Return the (X, Y) coordinate for the center point of the cell that contains the specified text.  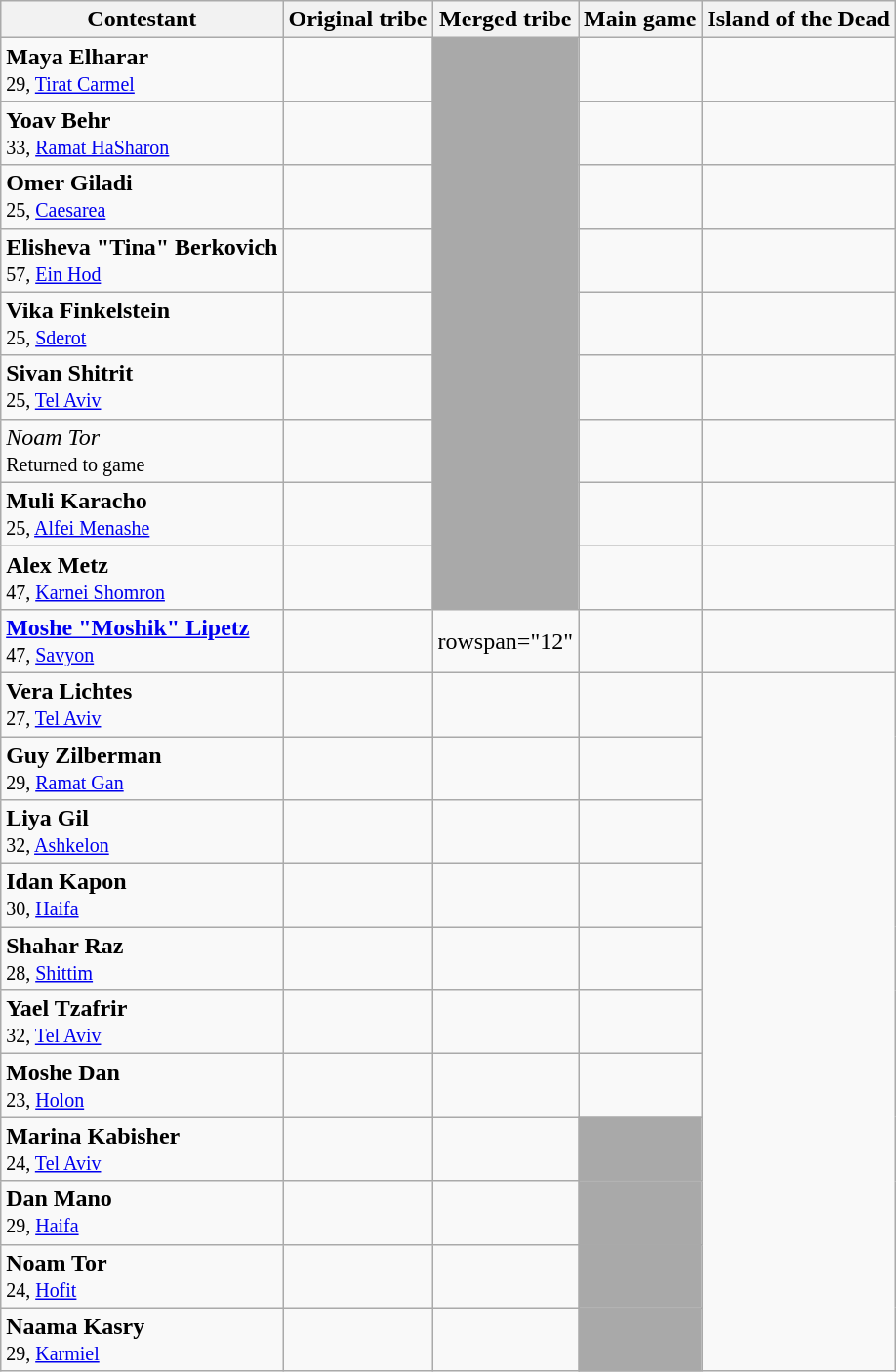
Sivan Shitrit25, Tel Aviv (143, 386)
Naama Kasry29, Karmiel (143, 1339)
Noam TorReturned to game (143, 451)
Dan Mano29, Haifa (143, 1212)
Muli Karacho25, Alfei Menashe (143, 513)
rowspan="12" (506, 640)
Contestant (143, 20)
Vera Lichtes27, Tel Aviv (143, 705)
Main game (640, 20)
Omer Giladi25, Caesarea (143, 197)
Yoav Behr33, Ramat HaSharon (143, 133)
Marina Kabisher24, Tel Aviv (143, 1150)
Merged tribe (506, 20)
Liya Gil32, Ashkelon (143, 831)
Original tribe (357, 20)
Shahar Raz28, Shittim (143, 958)
Moshe Dan23, Holon (143, 1085)
Elisheva "Tina" Berkovich57, Ein Hod (143, 260)
Yael Tzafrir32, Tel Aviv (143, 1023)
Noam Tor24, Hofit (143, 1276)
Alex Metz47, Karnei Shomron (143, 578)
Maya Elharar29, Tirat Carmel (143, 70)
Island of the Dead (798, 20)
Moshe "Moshik" Lipetz47, Savyon (143, 640)
Idan Kapon30, Haifa (143, 896)
Guy Zilberman29, Ramat Gan (143, 767)
Vika Finkelstein25, Sderot (143, 324)
